Capture the cell that displays the provided text and extract its (X, Y) central coordinate. 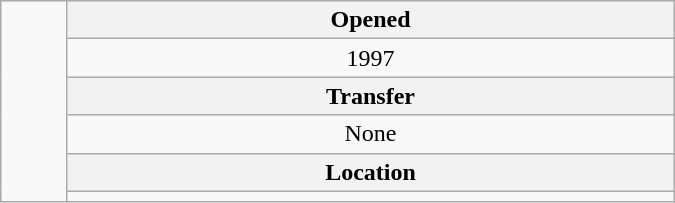
None (370, 134)
Location (370, 172)
Transfer (370, 96)
1997 (370, 58)
Opened (370, 20)
